Return (X, Y) of the center of cell containing provided text 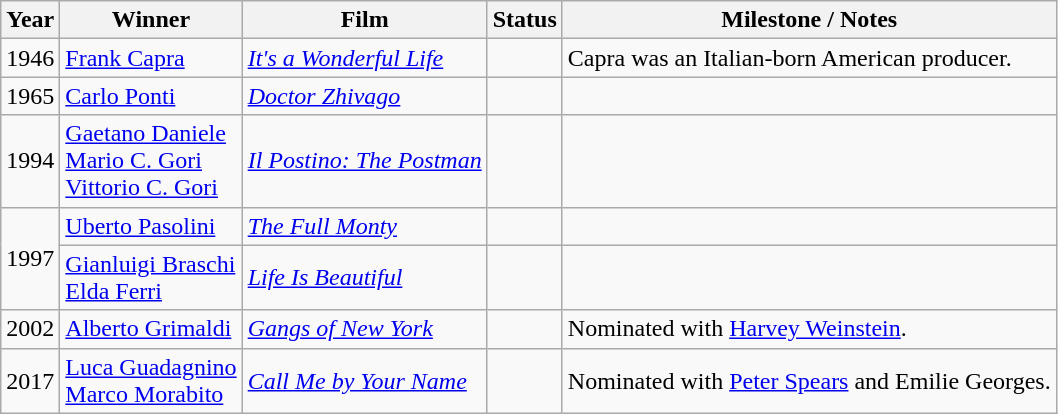
1965 (30, 96)
2017 (30, 380)
Nominated with Peter Spears and Emilie Georges. (809, 380)
Nominated with Harvey Weinstein. (809, 329)
It's a Wonderful Life (364, 58)
Luca GuadagninoMarco Morabito (151, 380)
Milestone / Notes (809, 20)
Gianluigi BraschiElda Ferri (151, 278)
Call Me by Your Name (364, 380)
2002 (30, 329)
Il Postino: The Postman (364, 161)
Gaetano DanieleMario C. GoriVittorio C. Gori (151, 161)
Doctor Zhivago (364, 96)
1997 (30, 258)
1946 (30, 58)
Gangs of New York (364, 329)
Year (30, 20)
Carlo Ponti (151, 96)
The Full Monty (364, 226)
Uberto Pasolini (151, 226)
Film (364, 20)
Frank Capra (151, 58)
Status (524, 20)
Winner (151, 20)
Alberto Grimaldi (151, 329)
Capra was an Italian-born American producer. (809, 58)
1994 (30, 161)
Life Is Beautiful (364, 278)
